For the text-containing cell, return its midpoint in [X, Y] coordinate format. 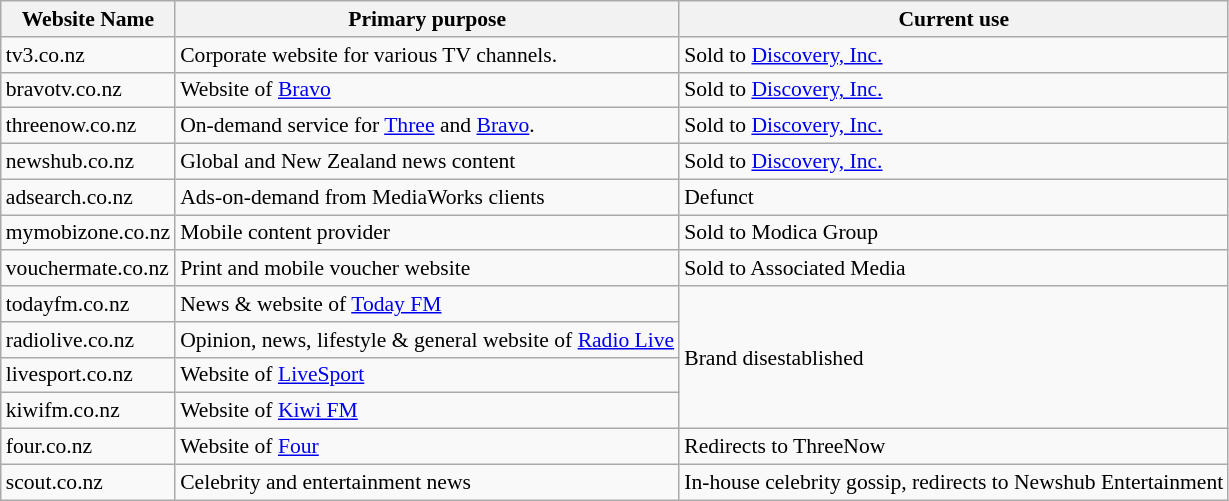
Mobile content provider [427, 233]
scout.co.nz [88, 482]
Brand disestablished [954, 357]
In-house celebrity gossip, redirects to Newshub Entertainment [954, 482]
Celebrity and entertainment news [427, 482]
mymobizone.co.nz [88, 233]
Opinion, news, lifestyle & general website of Radio Live [427, 340]
On-demand service for Three and Bravo. [427, 126]
Website of Bravo [427, 90]
livesport.co.nz [88, 375]
Website of LiveSport [427, 375]
Corporate website for various TV channels. [427, 55]
Website of Kiwi FM [427, 411]
Print and mobile voucher website [427, 269]
todayfm.co.nz [88, 304]
Global and New Zealand news content [427, 162]
threenow.co.nz [88, 126]
adsearch.co.nz [88, 197]
tv3.co.nz [88, 55]
kiwifm.co.nz [88, 411]
four.co.nz [88, 447]
News & website of Today FM [427, 304]
vouchermate.co.nz [88, 269]
bravotv.co.nz [88, 90]
newshub.co.nz [88, 162]
Primary purpose [427, 19]
Ads-on-demand from MediaWorks clients [427, 197]
Defunct [954, 197]
Redirects to ThreeNow [954, 447]
Current use [954, 19]
Website Name [88, 19]
Sold to Modica Group [954, 233]
radiolive.co.nz [88, 340]
Website of Four [427, 447]
Sold to Associated Media [954, 269]
